Extract the [x, y] coordinate from the center of the cell holding the provided text.  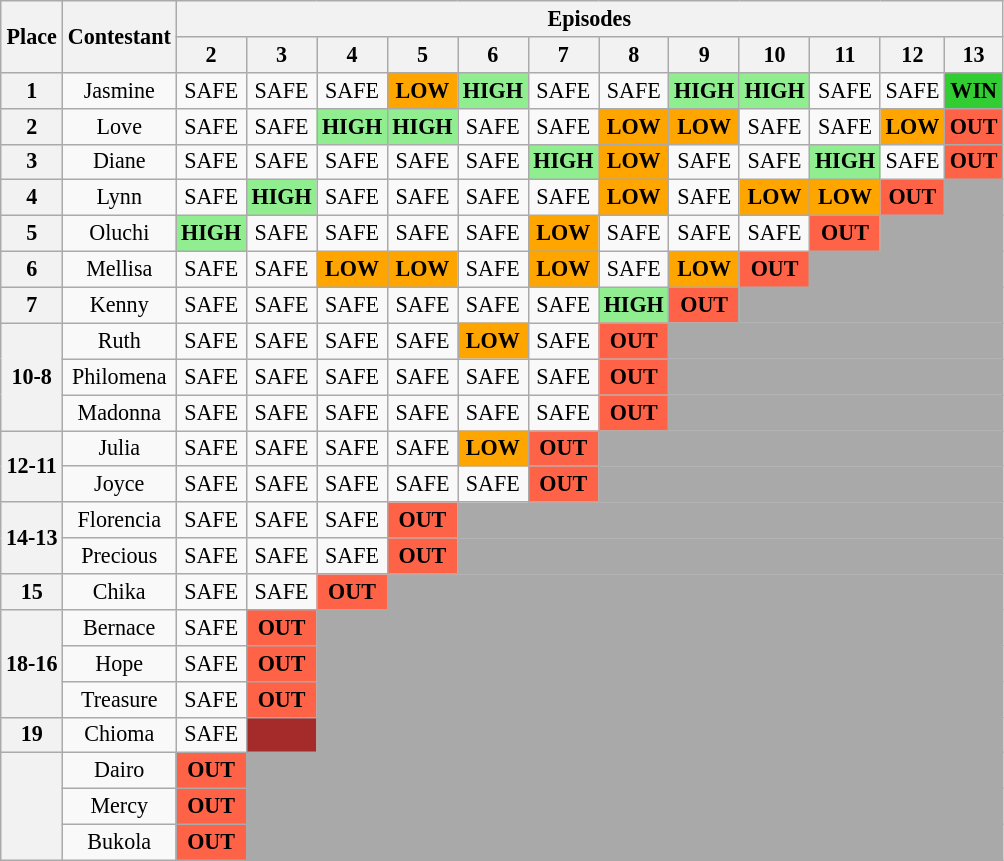
11 [845, 54]
1 [32, 90]
Joyce [120, 484]
Dairo [120, 771]
Philomena [120, 377]
19 [32, 735]
Florencia [120, 520]
Precious [120, 556]
WIN [974, 90]
Jasmine [120, 90]
Bukola [120, 842]
15 [32, 591]
Diane [120, 162]
Episodes [590, 18]
Madonna [120, 412]
Bernace [120, 627]
Chika [120, 591]
12-11 [32, 466]
Love [120, 126]
Mellisa [120, 269]
Treasure [120, 699]
12 [912, 54]
Hope [120, 663]
18-16 [32, 662]
Oluchi [120, 233]
8 [633, 54]
10-8 [32, 376]
Chioma [120, 735]
Julia [120, 448]
9 [704, 54]
14-13 [32, 538]
Contestant [120, 36]
10 [774, 54]
Place [32, 36]
Mercy [120, 806]
Ruth [120, 341]
Kenny [120, 305]
13 [974, 54]
Lynn [120, 198]
